Provide the [x, y] coordinate of the cell's center where the given text is located.  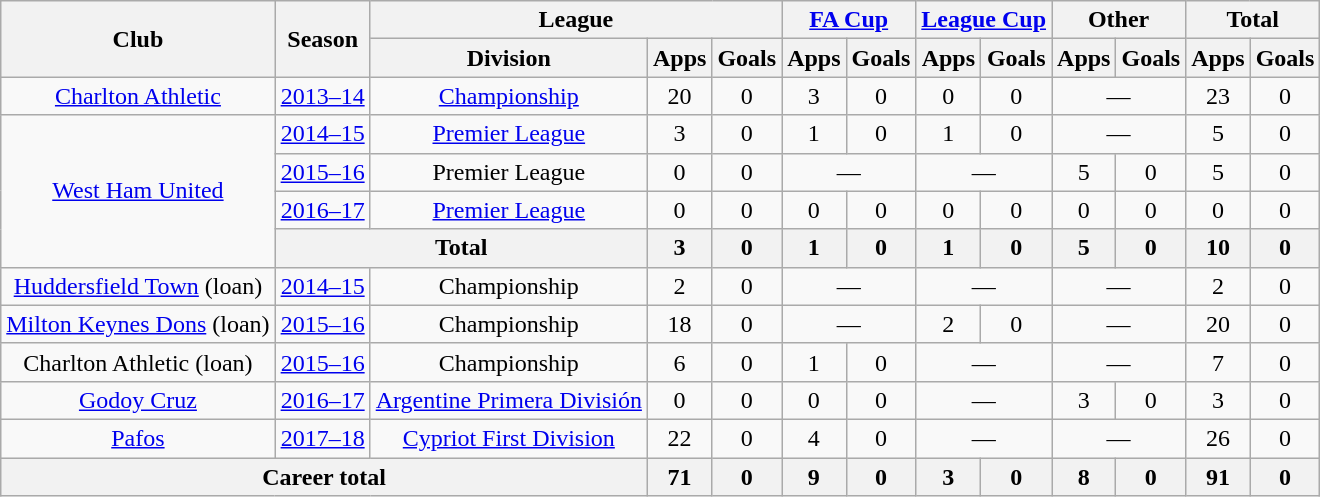
Career total [324, 477]
6 [679, 362]
71 [679, 477]
18 [679, 324]
22 [679, 438]
10 [1218, 248]
2013–14 [322, 96]
Pafos [138, 438]
7 [1218, 362]
4 [814, 438]
Argentine Primera División [508, 400]
Godoy Cruz [138, 400]
26 [1218, 438]
Milton Keynes Dons (loan) [138, 324]
West Ham United [138, 191]
2017–18 [322, 438]
Charlton Athletic (loan) [138, 362]
91 [1218, 477]
Club [138, 39]
Other [1119, 20]
League [576, 20]
23 [1218, 96]
Charlton Athletic [138, 96]
8 [1084, 477]
Huddersfield Town (loan) [138, 286]
Cypriot First Division [508, 438]
FA Cup [849, 20]
League Cup [984, 20]
9 [814, 477]
Season [322, 39]
Division [508, 58]
